Find where the given text appears and provide that cell's center as [X, Y] coordinate. 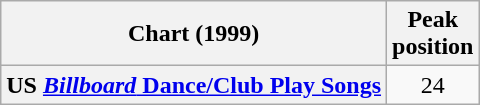
24 [433, 85]
Peakposition [433, 34]
US Billboard Dance/Club Play Songs [194, 85]
Chart (1999) [194, 34]
